Return (x, y) of the center of cell containing provided text 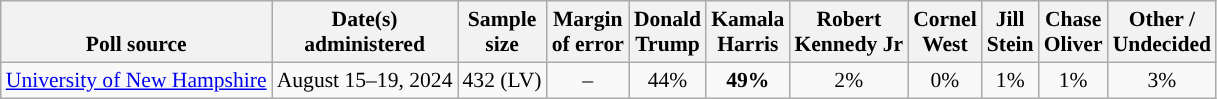
Marginof error (588, 32)
ChaseOliver (1074, 32)
CornelWest (945, 32)
2% (848, 80)
3% (1162, 80)
JillStein (1010, 32)
August 15–19, 2024 (365, 80)
DonaldTrump (668, 32)
KamalaHarris (748, 32)
44% (668, 80)
Other /Undecided (1162, 32)
49% (748, 80)
0% (945, 80)
Samplesize (502, 32)
– (588, 80)
Date(s)administered (365, 32)
432 (LV) (502, 80)
RobertKennedy Jr (848, 32)
University of New Hampshire (136, 80)
Poll source (136, 32)
